From the cell containing the given text, extract its center point as [X, Y] coordinate. 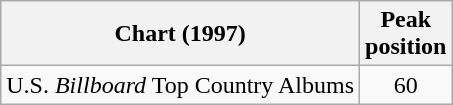
Peakposition [406, 34]
60 [406, 85]
U.S. Billboard Top Country Albums [180, 85]
Chart (1997) [180, 34]
